Return the (x, y) coordinate for the center point of the cell that contains the specified text.  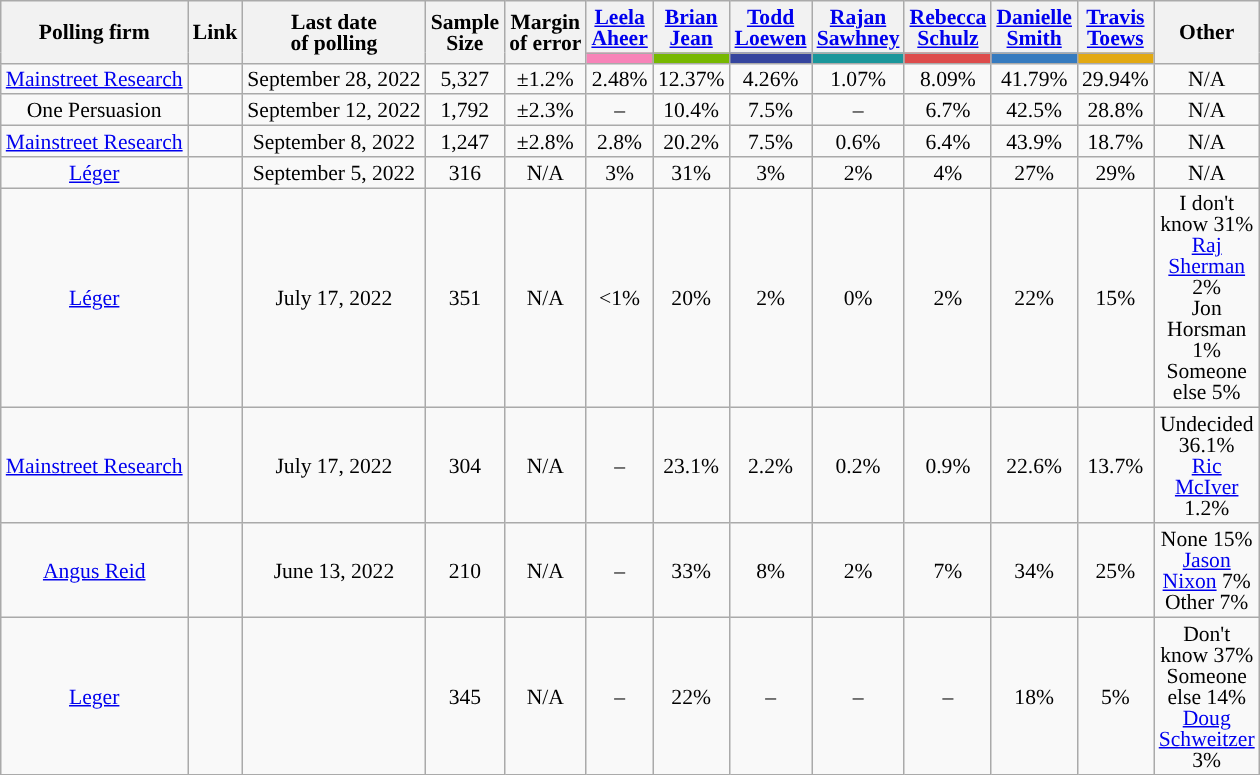
345 (465, 696)
Link (216, 32)
0.9% (948, 466)
8.09% (948, 78)
25% (1116, 570)
Brian Jean (692, 27)
Rajan Sawhney (858, 27)
Undecided 36.1%Ric McIver 1.2% (1207, 466)
304 (465, 466)
22.6% (1034, 466)
6.4% (948, 142)
None 15%Jason Nixon 7%Other 7% (1207, 570)
18.7% (1116, 142)
<1% (619, 298)
I don't know 31%Raj Sherman 2%Jon Horsman 1%Someone else 5% (1207, 298)
1.07% (858, 78)
4.26% (771, 78)
23.1% (692, 466)
13.7% (1116, 466)
Travis Toews (1116, 27)
43.9% (1034, 142)
September 12, 2022 (334, 110)
0.2% (858, 466)
Todd Loewen (771, 27)
Leger (94, 696)
Don't know 37%Someone else 14%Doug Schweitzer 3% (1207, 696)
6.7% (948, 110)
Last dateof polling (334, 32)
33% (692, 570)
18% (1034, 696)
Danielle Smith (1034, 27)
5% (1116, 696)
June 13, 2022 (334, 570)
210 (465, 570)
4% (948, 172)
29.94% (1116, 78)
0% (858, 298)
2.48% (619, 78)
34% (1034, 570)
10.4% (692, 110)
±2.3% (545, 110)
2.8% (619, 142)
Marginof error (545, 32)
316 (465, 172)
351 (465, 298)
September 28, 2022 (334, 78)
Leela Aheer (619, 27)
7% (948, 570)
1,792 (465, 110)
±1.2% (545, 78)
31% (692, 172)
Rebecca Schulz (948, 27)
15% (1116, 298)
28.8% (1116, 110)
12.37% (692, 78)
27% (1034, 172)
20.2% (692, 142)
September 8, 2022 (334, 142)
Angus Reid (94, 570)
1,247 (465, 142)
Other (1207, 32)
41.79% (1034, 78)
SampleSize (465, 32)
5,327 (465, 78)
8% (771, 570)
Polling firm (94, 32)
0.6% (858, 142)
±2.8% (545, 142)
September 5, 2022 (334, 172)
20% (692, 298)
2.2% (771, 466)
42.5% (1034, 110)
29% (1116, 172)
One Persuasion (94, 110)
